Return the (X, Y) coordinate for the center point of the cell that contains the specified text.  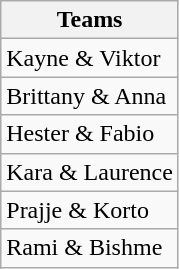
Prajje & Korto (90, 210)
Kara & Laurence (90, 172)
Kayne & Viktor (90, 58)
Teams (90, 20)
Brittany & Anna (90, 96)
Hester & Fabio (90, 134)
Rami & Bishme (90, 248)
